Locate the cell with the specified text and output its [X, Y] center coordinate. 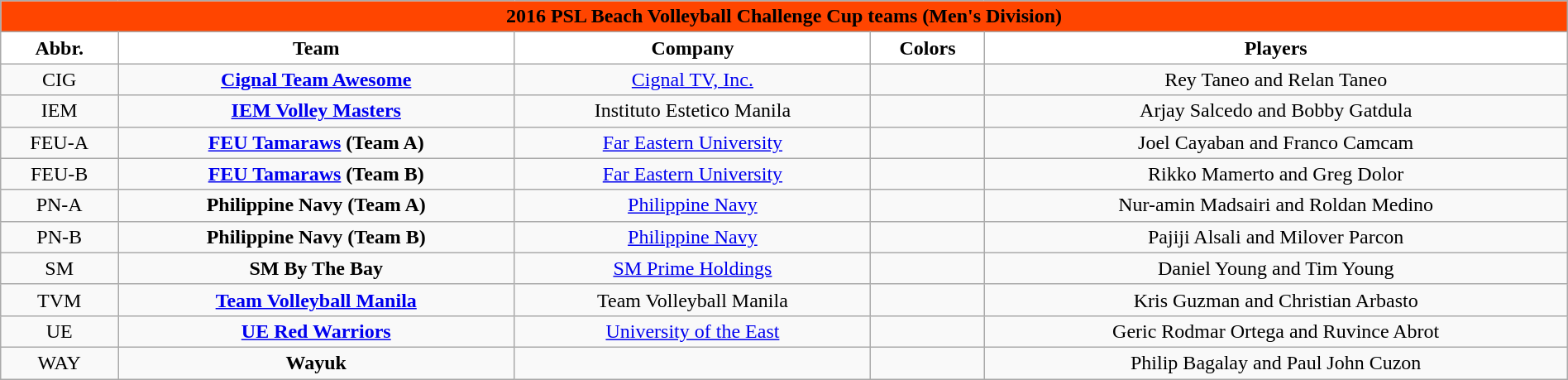
University of the East [693, 331]
Instituto Estetico Manila [693, 111]
PN-A [60, 205]
Philip Bagalay and Paul John Cuzon [1275, 363]
Colors [928, 48]
FEU Tamaraws (Team B) [316, 174]
Joel Cayaban and Franco Camcam [1275, 142]
Nur-amin Madsairi and Roldan Medino [1275, 205]
SM Prime Holdings [693, 268]
UE [60, 331]
Rikko Mamerto and Greg Dolor [1275, 174]
Cignal Team Awesome [316, 79]
Pajiji Alsali and Milover Parcon [1275, 237]
FEU Tamaraws (Team A) [316, 142]
Cignal TV, Inc. [693, 79]
IEM Volley Masters [316, 111]
Rey Taneo and Relan Taneo [1275, 79]
Kris Guzman and Christian Arbasto [1275, 300]
2016 PSL Beach Volleyball Challenge Cup teams (Men's Division) [784, 17]
Arjay Salcedo and Bobby Gatdula [1275, 111]
SM [60, 268]
Abbr. [60, 48]
SM By The Bay [316, 268]
UE Red Warriors [316, 331]
WAY [60, 363]
PN-B [60, 237]
Geric Rodmar Ortega and Ruvince Abrot [1275, 331]
CIG [60, 79]
IEM [60, 111]
Wayuk [316, 363]
TVM [60, 300]
Philippine Navy (Team A) [316, 205]
Company [693, 48]
FEU-B [60, 174]
Daniel Young and Tim Young [1275, 268]
FEU-A [60, 142]
Team [316, 48]
Players [1275, 48]
Philippine Navy (Team B) [316, 237]
